Determine the [x, y] coordinate at the center of the cell enclosing the given text.  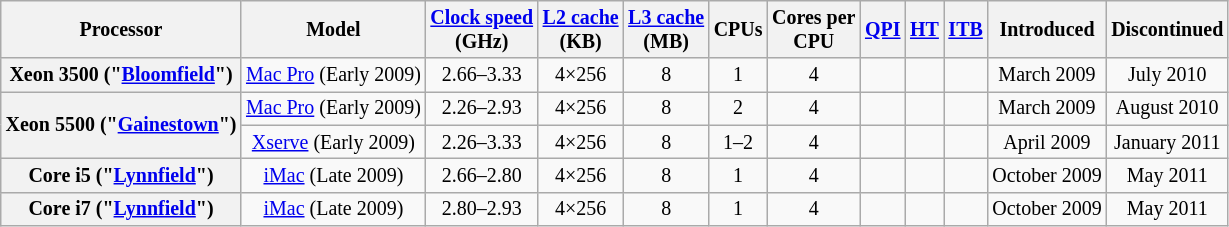
Xeon 5500 ("Gainestown") [121, 126]
L3 cache(MB) [666, 30]
Introduced [1048, 30]
1–2 [738, 142]
Clock speed(GHz) [482, 30]
2.66–2.80 [482, 176]
Xserve (Early 2009) [333, 142]
July 2010 [1167, 76]
L2 cache(KB) [581, 30]
August 2010 [1167, 108]
Cores perCPU [814, 30]
ITB [966, 30]
2.26–2.93 [482, 108]
Processor [121, 30]
2.26–3.33 [482, 142]
HT [924, 30]
2 [738, 108]
2.80–2.93 [482, 208]
Xeon 3500 ("Bloomfield") [121, 76]
Model [333, 30]
January 2011 [1167, 142]
CPUs [738, 30]
Core i5 ("Lynnfield") [121, 176]
2.66–3.33 [482, 76]
April 2009 [1048, 142]
Discontinued [1167, 30]
Core i7 ("Lynnfield") [121, 208]
QPI [882, 30]
